From the cell containing the given text, extract its center point as (x, y) coordinate. 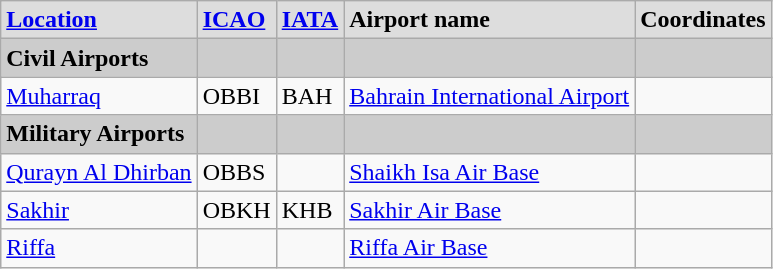
Civil Airports (99, 58)
Qurayn Al Dhirban (99, 172)
BAH (310, 96)
Shaikh Isa Air Base (490, 172)
OBBI (236, 96)
Location (99, 20)
ICAO (236, 20)
Riffa (99, 248)
Riffa Air Base (490, 248)
KHB (310, 210)
Sakhir (99, 210)
Sakhir Air Base (490, 210)
IATA (310, 20)
OBKH (236, 210)
Airport name (490, 20)
OBBS (236, 172)
Military Airports (99, 134)
Bahrain International Airport (490, 96)
Muharraq (99, 96)
Coordinates (703, 20)
